For the text-containing cell, return its midpoint in (x, y) coordinate format. 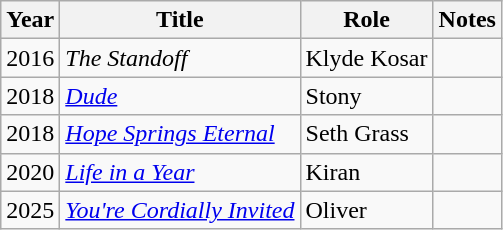
You're Cordially Invited (180, 210)
Life in a Year (180, 172)
2016 (30, 58)
2025 (30, 210)
Seth Grass (366, 134)
Hope Springs Eternal (180, 134)
The Standoff (180, 58)
2020 (30, 172)
Role (366, 20)
Kiran (366, 172)
Year (30, 20)
Notes (467, 20)
Oliver (366, 210)
Stony (366, 96)
Title (180, 20)
Dude (180, 96)
Klyde Kosar (366, 58)
